Find where the given text appears and provide that cell's center as (x, y) coordinate. 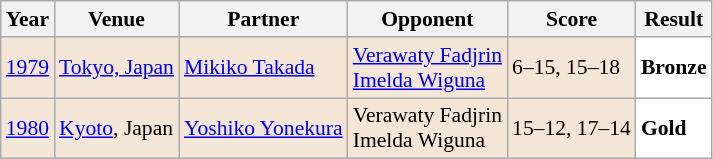
Mikiko Takada (264, 68)
Year (28, 19)
Bronze (674, 68)
Gold (674, 128)
1980 (28, 128)
15–12, 17–14 (572, 128)
Score (572, 19)
Venue (116, 19)
1979 (28, 68)
Yoshiko Yonekura (264, 128)
Opponent (428, 19)
Kyoto, Japan (116, 128)
Result (674, 19)
Partner (264, 19)
6–15, 15–18 (572, 68)
Tokyo, Japan (116, 68)
